Return [X, Y] of the center of cell containing provided text 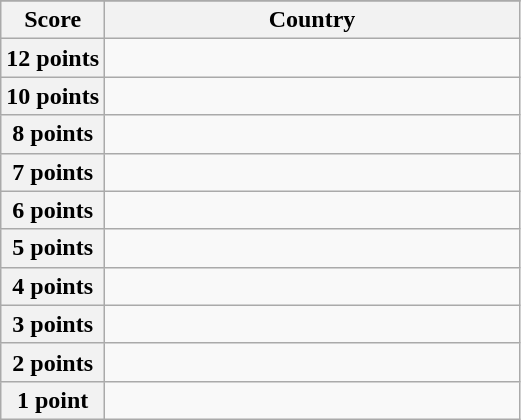
8 points [53, 134]
10 points [53, 96]
4 points [53, 286]
12 points [53, 58]
6 points [53, 210]
3 points [53, 324]
Score [53, 20]
5 points [53, 248]
2 points [53, 362]
Country [312, 20]
1 point [53, 400]
7 points [53, 172]
